Detect which cell encompasses the target text, then output its (x, y) center coordinate. 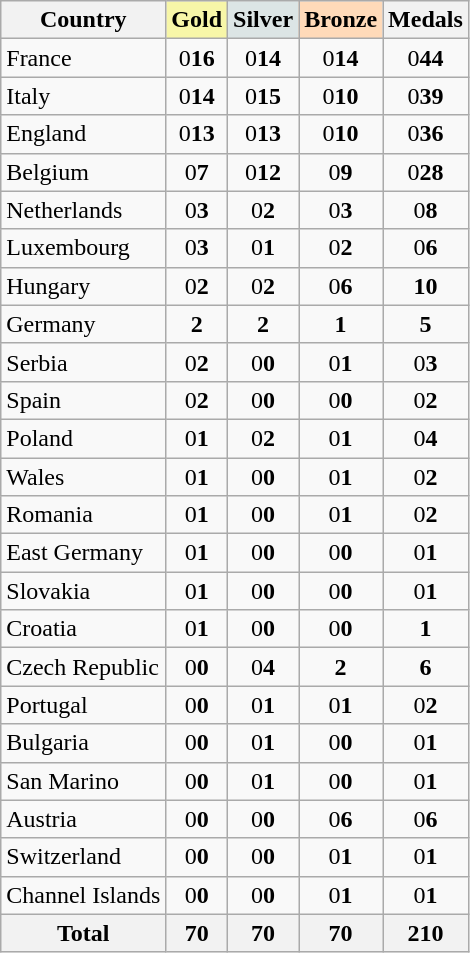
Germany (84, 324)
036 (426, 134)
Belgium (84, 172)
044 (426, 58)
210 (426, 933)
10 (426, 286)
Bronze (341, 20)
San Marino (84, 781)
Netherlands (84, 210)
Poland (84, 438)
Country (84, 20)
Switzerland (84, 857)
Gold (197, 20)
Medals (426, 20)
Austria (84, 819)
Italy (84, 96)
Spain (84, 400)
East Germany (84, 553)
Romania (84, 515)
015 (264, 96)
Channel Islands (84, 895)
028 (426, 172)
5 (426, 324)
Luxembourg (84, 248)
Czech Republic (84, 667)
09 (341, 172)
Portugal (84, 705)
Slovakia (84, 591)
England (84, 134)
6 (426, 667)
Silver (264, 20)
Wales (84, 477)
France (84, 58)
Croatia (84, 629)
07 (197, 172)
Hungary (84, 286)
039 (426, 96)
Bulgaria (84, 743)
08 (426, 210)
016 (197, 58)
Serbia (84, 362)
012 (264, 172)
Total (84, 933)
